Capture the cell that displays the provided text and extract its [X, Y] central coordinate. 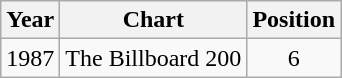
6 [294, 58]
The Billboard 200 [154, 58]
1987 [30, 58]
Year [30, 20]
Chart [154, 20]
Position [294, 20]
